Provide the (x, y) coordinate of the cell's center where the given text is located.  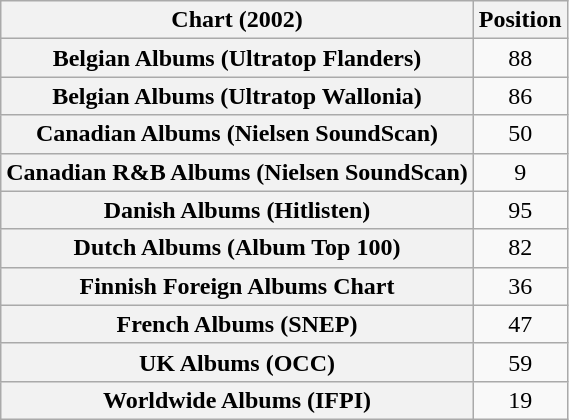
Belgian Albums (Ultratop Flanders) (238, 58)
French Albums (SNEP) (238, 324)
Danish Albums (Hitlisten) (238, 210)
59 (520, 362)
86 (520, 96)
Canadian Albums (Nielsen SoundScan) (238, 134)
Chart (2002) (238, 20)
UK Albums (OCC) (238, 362)
95 (520, 210)
Position (520, 20)
47 (520, 324)
9 (520, 172)
88 (520, 58)
82 (520, 248)
Dutch Albums (Album Top 100) (238, 248)
36 (520, 286)
19 (520, 400)
50 (520, 134)
Worldwide Albums (IFPI) (238, 400)
Finnish Foreign Albums Chart (238, 286)
Canadian R&B Albums (Nielsen SoundScan) (238, 172)
Belgian Albums (Ultratop Wallonia) (238, 96)
